Pinpoint the cell where the given text exists, returning its (X, Y) midpoint coordinate. 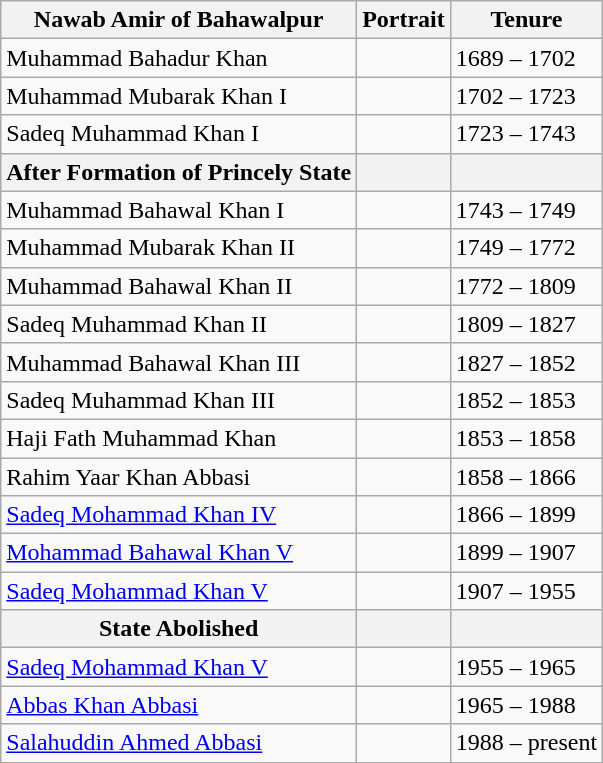
Nawab Amir of Bahawalpur (179, 20)
1866 – 1899 (526, 515)
Salahuddin Ahmed Abbasi (179, 743)
1907 – 1955 (526, 591)
Muhammad Bahawal Khan I (179, 210)
Muhammad Bahawal Khan III (179, 362)
1689 – 1702 (526, 58)
Sadeq Muhammad Khan II (179, 324)
1749 – 1772 (526, 248)
1809 – 1827 (526, 324)
Abbas Khan Abbasi (179, 705)
1853 – 1858 (526, 438)
1743 – 1749 (526, 210)
Sadeq Mohammad Khan IV (179, 515)
1772 – 1809 (526, 286)
1852 – 1853 (526, 400)
Mohammad Bahawal Khan V (179, 553)
1955 – 1965 (526, 667)
Haji Fath Muhammad Khan (179, 438)
1827 – 1852 (526, 362)
1965 – 1988 (526, 705)
1988 – present (526, 743)
Muhammad Mubarak Khan II (179, 248)
After Formation of Princely State (179, 172)
Muhammad Bahawal Khan II (179, 286)
Rahim Yaar Khan Abbasi (179, 477)
1858 – 1866 (526, 477)
Tenure (526, 20)
1899 – 1907 (526, 553)
Muhammad Bahadur Khan (179, 58)
Portrait (404, 20)
1723 – 1743 (526, 134)
State Abolished (179, 629)
Sadeq Muhammad Khan I (179, 134)
Sadeq Muhammad Khan III (179, 400)
1702 – 1723 (526, 96)
Muhammad Mubarak Khan I (179, 96)
